For the text-containing cell, return its midpoint in (x, y) coordinate format. 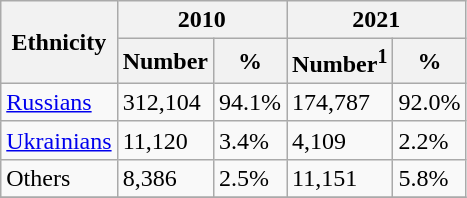
Ethnicity (59, 42)
3.4% (250, 140)
94.1% (250, 102)
312,104 (165, 102)
Russians (59, 102)
11,151 (340, 178)
2010 (202, 20)
2.2% (430, 140)
Others (59, 178)
2021 (376, 20)
4,109 (340, 140)
Number (165, 62)
2.5% (250, 178)
5.8% (430, 178)
8,386 (165, 178)
Ukrainians (59, 140)
11,120 (165, 140)
Number1 (340, 62)
92.0% (430, 102)
174,787 (340, 102)
